Locate the cell with the specified text and output its (X, Y) center coordinate. 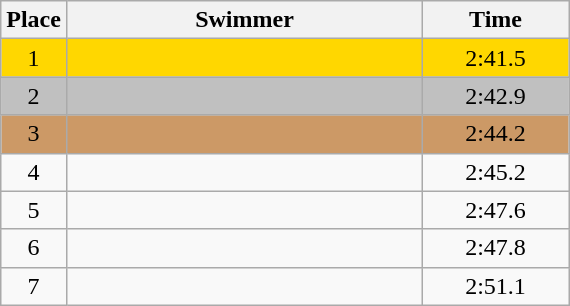
7 (34, 286)
5 (34, 210)
Swimmer (244, 20)
2:44.2 (496, 134)
Time (496, 20)
3 (34, 134)
2:47.6 (496, 210)
2:42.9 (496, 96)
2:45.2 (496, 172)
4 (34, 172)
1 (34, 58)
Place (34, 20)
2 (34, 96)
2:47.8 (496, 248)
6 (34, 248)
2:41.5 (496, 58)
2:51.1 (496, 286)
